Capture the cell that displays the provided text and extract its (x, y) central coordinate. 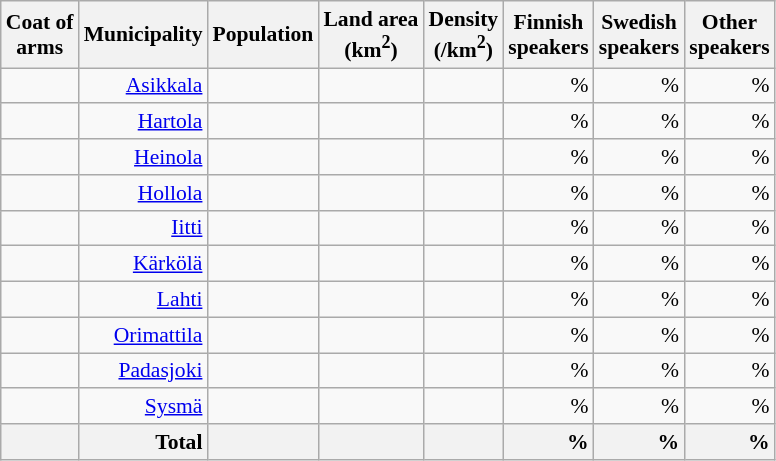
Hollola (144, 193)
Heinola (144, 157)
Density(/km2) (463, 34)
Coat ofarms (40, 34)
Otherspeakers (729, 34)
Lahti (144, 300)
Municipality (144, 34)
Total (144, 442)
Population (262, 34)
Kärkölä (144, 264)
Sysmä (144, 407)
Iitti (144, 228)
Land area(km2) (370, 34)
Hartola (144, 122)
Asikkala (144, 86)
Finnishspeakers (548, 34)
Swedishspeakers (639, 34)
Padasjoki (144, 371)
Orimattila (144, 335)
